Return (X, Y) of the center of cell containing provided text 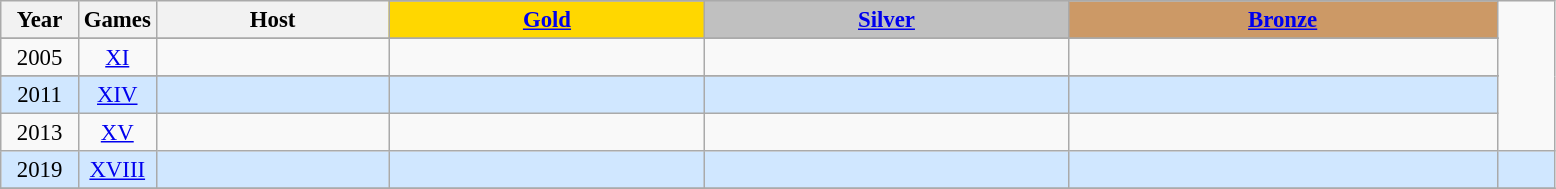
2019 (40, 170)
2005 (40, 58)
2011 (40, 95)
XV (117, 133)
XVIII (117, 170)
Bronze (1282, 20)
2013 (40, 133)
Year (40, 20)
Host (272, 20)
Silver (886, 20)
Games (117, 20)
Gold (547, 20)
XI (117, 58)
XIV (117, 95)
